Search for the cell housing the specified text and yield its [X, Y] center coordinate. 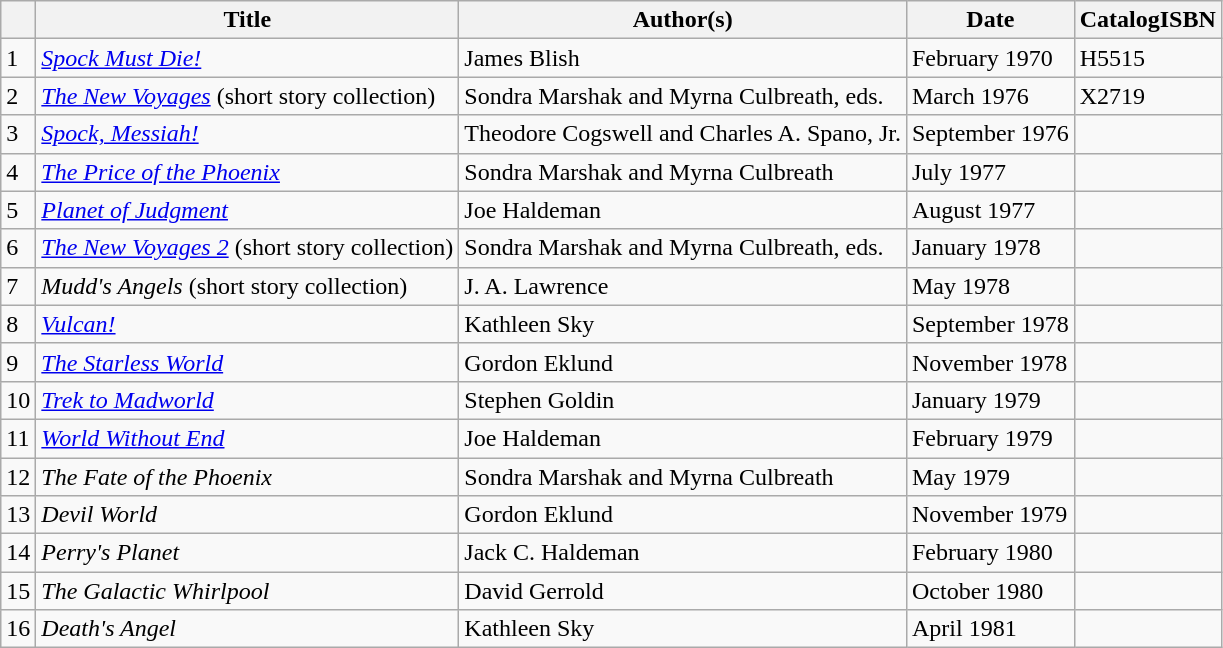
Devil World [248, 515]
Spock, Messiah! [248, 134]
David Gerrold [683, 591]
March 1976 [990, 96]
16 [18, 629]
15 [18, 591]
5 [18, 210]
Title [248, 20]
The New Voyages 2 (short story collection) [248, 248]
Trek to Madworld [248, 400]
J. A. Lawrence [683, 286]
2 [18, 96]
The Price of the Phoenix [248, 172]
November 1979 [990, 515]
May 1978 [990, 286]
H5515 [1148, 58]
10 [18, 400]
January 1978 [990, 248]
7 [18, 286]
October 1980 [990, 591]
Stephen Goldin [683, 400]
February 1980 [990, 553]
September 1976 [990, 134]
CatalogISBN [1148, 20]
Mudd's Angels (short story collection) [248, 286]
August 1977 [990, 210]
3 [18, 134]
World Without End [248, 438]
Perry's Planet [248, 553]
4 [18, 172]
8 [18, 324]
The Fate of the Phoenix [248, 477]
6 [18, 248]
February 1979 [990, 438]
November 1978 [990, 362]
January 1979 [990, 400]
Date [990, 20]
11 [18, 438]
September 1978 [990, 324]
12 [18, 477]
July 1977 [990, 172]
April 1981 [990, 629]
Author(s) [683, 20]
14 [18, 553]
Planet of Judgment [248, 210]
Vulcan! [248, 324]
Jack C. Haldeman [683, 553]
The Starless World [248, 362]
James Blish [683, 58]
The Galactic Whirlpool [248, 591]
9 [18, 362]
13 [18, 515]
1 [18, 58]
May 1979 [990, 477]
The New Voyages (short story collection) [248, 96]
X2719 [1148, 96]
Death's Angel [248, 629]
February 1970 [990, 58]
Theodore Cogswell and Charles A. Spano, Jr. [683, 134]
Spock Must Die! [248, 58]
